Determine the (X, Y) coordinate at the center of the cell enclosing the given text.  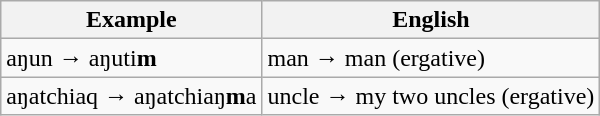
uncle → my two uncles (ergative) (431, 96)
man → man (ergative) (431, 58)
aŋatchiaq → aŋatchiaŋma (132, 96)
aŋun → aŋutim (132, 58)
Example (132, 20)
English (431, 20)
